Output the [X, Y] coordinate of the center of the cell containing the given text.  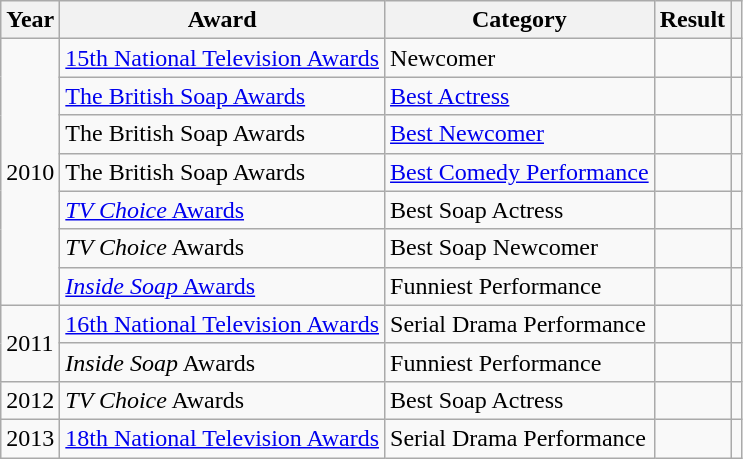
18th National Television Awards [222, 438]
Newcomer [520, 58]
2010 [30, 172]
Award [222, 20]
2012 [30, 400]
Best Soap Newcomer [520, 248]
Best Comedy Performance [520, 172]
16th National Television Awards [222, 324]
2011 [30, 343]
2013 [30, 438]
Best Newcomer [520, 134]
Best Actress [520, 96]
Category [520, 20]
Year [30, 20]
15th National Television Awards [222, 58]
Result [692, 20]
